For the text-containing cell, return its midpoint in [x, y] coordinate format. 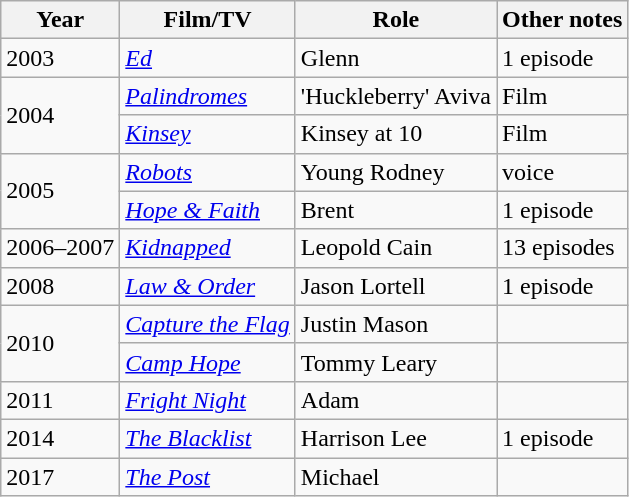
Fright Night [208, 400]
Law & Order [208, 286]
'Huckleberry' Aviva [396, 96]
Justin Mason [396, 324]
Leopold Cain [396, 248]
The Post [208, 477]
2003 [60, 58]
Adam [396, 400]
The Blacklist [208, 438]
Brent [396, 210]
2005 [60, 191]
Other notes [562, 20]
Role [396, 20]
2014 [60, 438]
Tommy Leary [396, 362]
Camp Hope [208, 362]
2011 [60, 400]
Kinsey [208, 134]
2004 [60, 115]
Glenn [396, 58]
Robots [208, 172]
13 episodes [562, 248]
Ed [208, 58]
Film/TV [208, 20]
voice [562, 172]
2010 [60, 343]
Harrison Lee [396, 438]
Kinsey at 10 [396, 134]
Young Rodney [396, 172]
Capture the Flag [208, 324]
2008 [60, 286]
Palindromes [208, 96]
2017 [60, 477]
Year [60, 20]
Michael [396, 477]
Jason Lortell [396, 286]
2006–2007 [60, 248]
Kidnapped [208, 248]
Hope & Faith [208, 210]
